Determine the [x, y] coordinate at the center of the cell enclosing the given text.  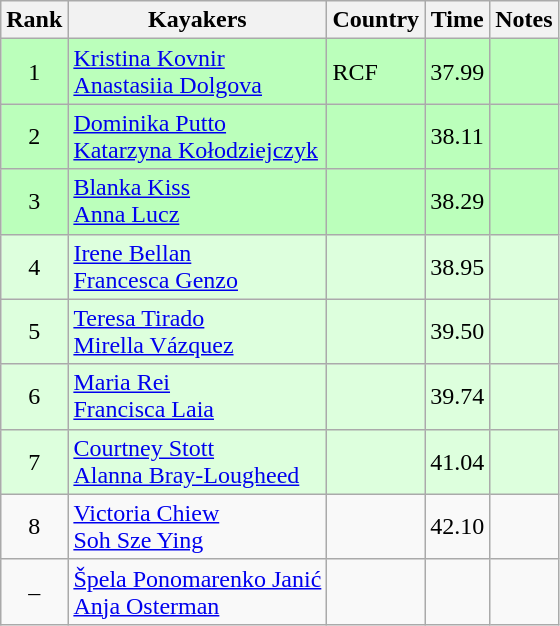
– [34, 592]
Courtney StottAlanna Bray-Lougheed [198, 462]
8 [34, 526]
Špela Ponomarenko JanićAnja Osterman [198, 592]
Rank [34, 20]
Irene BellanFrancesca Genzo [198, 266]
Kayakers [198, 20]
7 [34, 462]
Country [376, 20]
38.11 [458, 136]
38.95 [458, 266]
4 [34, 266]
Teresa TiradoMirella Vázquez [198, 332]
41.04 [458, 462]
Time [458, 20]
RCF [376, 72]
5 [34, 332]
39.74 [458, 396]
Notes [524, 20]
3 [34, 202]
Victoria ChiewSoh Sze Ying [198, 526]
Kristina KovnirAnastasiia Dolgova [198, 72]
38.29 [458, 202]
Dominika PuttoKatarzyna Kołodziejczyk [198, 136]
37.99 [458, 72]
6 [34, 396]
1 [34, 72]
Blanka KissAnna Lucz [198, 202]
2 [34, 136]
42.10 [458, 526]
39.50 [458, 332]
Maria ReiFrancisca Laia [198, 396]
